Capture the cell that displays the provided text and extract its (x, y) central coordinate. 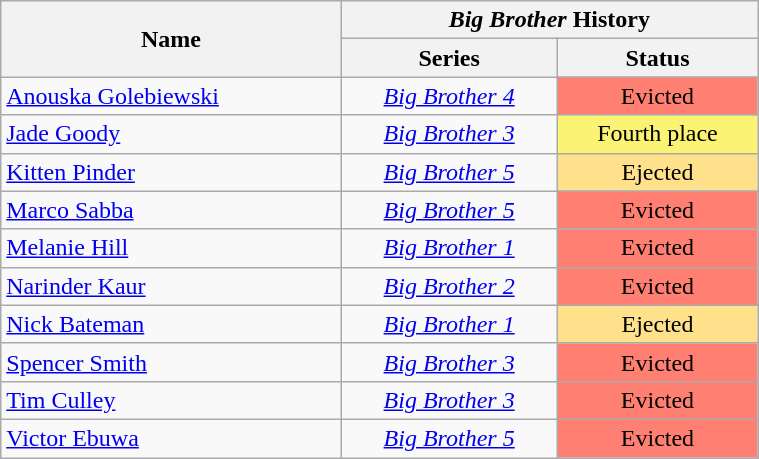
Narinder Kaur (171, 286)
Kitten Pinder (171, 172)
Tim Culley (171, 400)
Big Brother 4 (449, 96)
Melanie Hill (171, 248)
Victor Ebuwa (171, 438)
Anouska Golebiewski (171, 96)
Status (657, 58)
Name (171, 39)
Jade Goody (171, 134)
Spencer Smith (171, 362)
Marco Sabba (171, 210)
Fourth place (657, 134)
Big Brother 2 (449, 286)
Nick Bateman (171, 324)
Big Brother History (550, 20)
Series (449, 58)
